Determine the [x, y] coordinate at the center of the cell enclosing the given text.  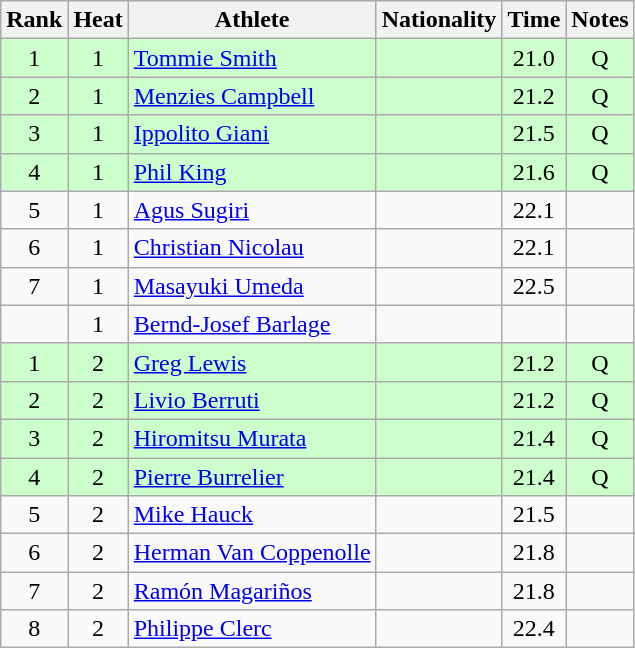
Athlete [252, 20]
Rank [34, 20]
Nationality [439, 20]
Notes [600, 20]
Tommie Smith [252, 58]
8 [34, 629]
Christian Nicolau [252, 248]
Mike Hauck [252, 515]
Heat [98, 20]
Ramón Magariños [252, 591]
Livio Berruti [252, 400]
Masayuki Umeda [252, 286]
Ippolito Giani [252, 134]
Philippe Clerc [252, 629]
Phil King [252, 172]
22.5 [534, 286]
Hiromitsu Murata [252, 438]
Time [534, 20]
Agus Sugiri [252, 210]
Pierre Burrelier [252, 477]
21.0 [534, 58]
Greg Lewis [252, 362]
Herman Van Coppenolle [252, 553]
Menzies Campbell [252, 96]
22.4 [534, 629]
Bernd-Josef Barlage [252, 324]
21.6 [534, 172]
